Provide the [X, Y] coordinate of the cell's center where the given text is located.  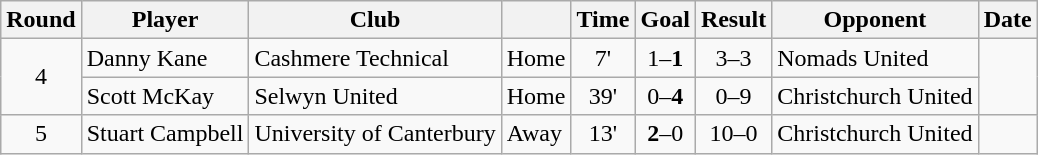
Danny Kane [165, 58]
2–0 [665, 134]
0–9 [733, 96]
0–4 [665, 96]
Result [733, 20]
1–1 [665, 58]
Stuart Campbell [165, 134]
4 [41, 77]
7' [603, 58]
Selwyn United [375, 96]
Player [165, 20]
13' [603, 134]
Away [536, 134]
Scott McKay [165, 96]
Round [41, 20]
10–0 [733, 134]
Nomads United [875, 58]
5 [41, 134]
Date [1008, 20]
Club [375, 20]
39' [603, 96]
Time [603, 20]
Opponent [875, 20]
3–3 [733, 58]
Cashmere Technical [375, 58]
Goal [665, 20]
University of Canterbury [375, 134]
